Extract the (X, Y) coordinate from the center of the cell holding the provided text.  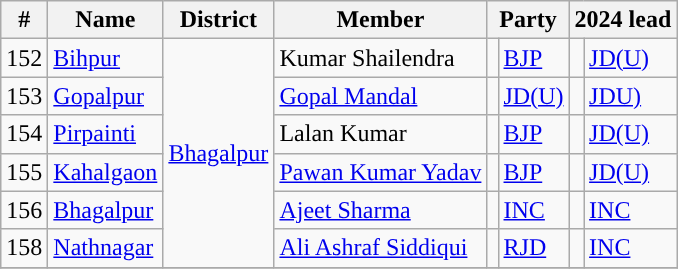
Kumar Shailendra (380, 58)
158 (24, 248)
Bihpur (106, 58)
Party (528, 20)
155 (24, 172)
District (218, 20)
RJD (534, 248)
Kahalgaon (106, 172)
Nathnagar (106, 248)
Member (380, 20)
Ali Ashraf Siddiqui (380, 248)
JDU) (630, 96)
152 (24, 58)
Name (106, 20)
Gopalpur (106, 96)
Lalan Kumar (380, 134)
2024 lead (623, 20)
Pawan Kumar Yadav (380, 172)
153 (24, 96)
Gopal Mandal (380, 96)
154 (24, 134)
156 (24, 210)
Pirpainti (106, 134)
# (24, 20)
Ajeet Sharma (380, 210)
